Provide the [X, Y] coordinate of the cell's center where the given text is located.  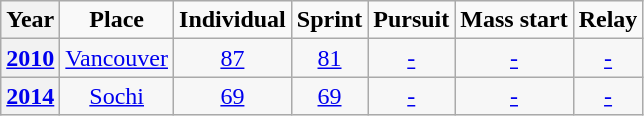
87 [233, 58]
2014 [30, 96]
Vancouver [117, 58]
Sochi [117, 96]
Mass start [514, 20]
Year [30, 20]
2010 [30, 58]
Sprint [329, 20]
Pursuit [412, 20]
Individual [233, 20]
81 [329, 58]
Relay [608, 20]
Place [117, 20]
